Return the [x, y] coordinate for the center point of the cell that contains the specified text.  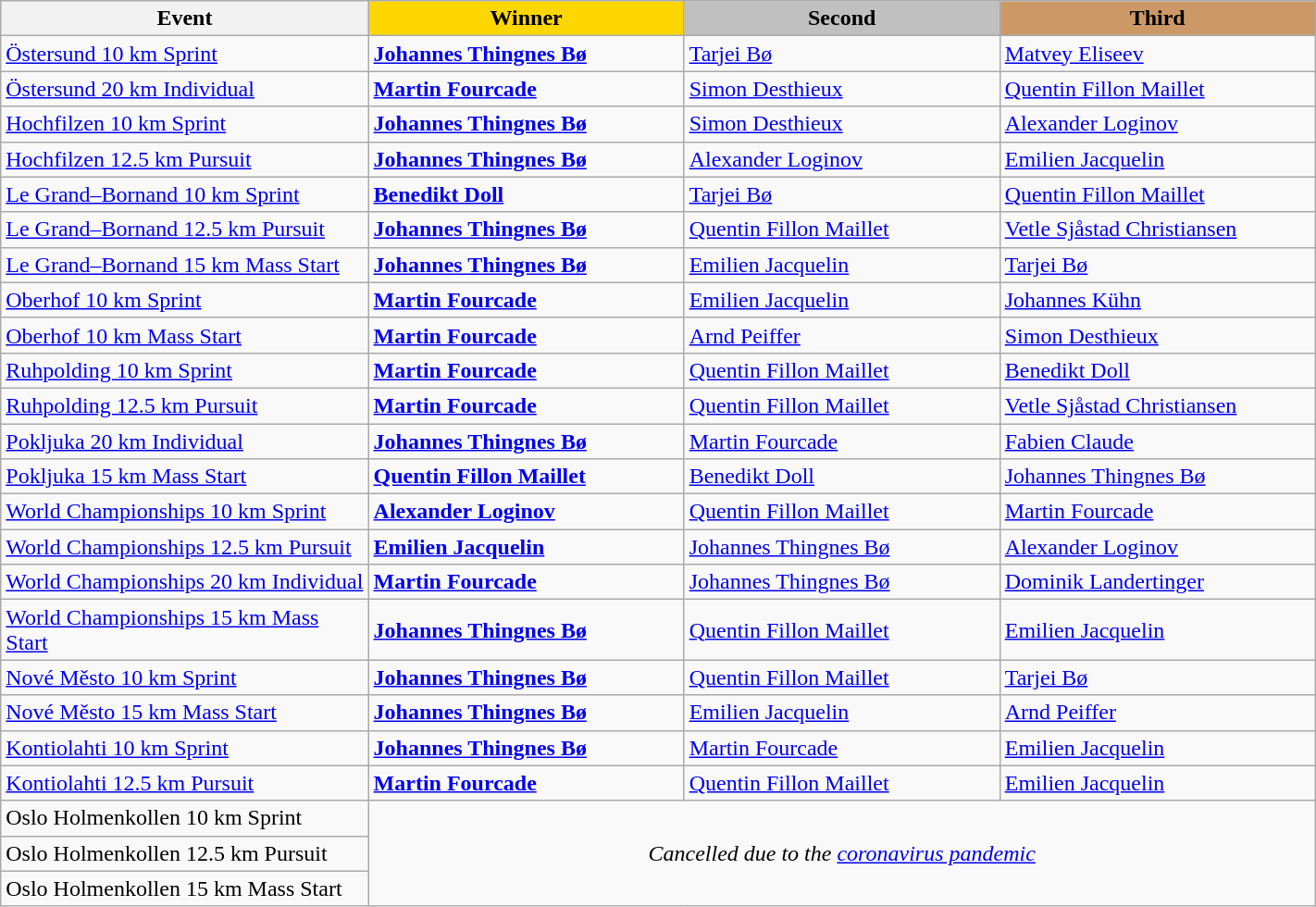
Kontiolahti 12.5 km Pursuit [185, 783]
Oberhof 10 km Sprint [185, 300]
Le Grand–Bornand 12.5 km Pursuit [185, 230]
Fabien Claude [1157, 441]
Pokljuka 15 km Mass Start [185, 477]
Ruhpolding 12.5 km Pursuit [185, 405]
Le Grand–Bornand 10 km Sprint [185, 194]
Hochfilzen 10 km Sprint [185, 124]
Johannes Kühn [1157, 300]
Dominik Landertinger [1157, 582]
World Championships 20 km Individual [185, 582]
Nové Město 10 km Sprint [185, 677]
Oslo Holmenkollen 10 km Sprint [185, 818]
Östersund 20 km Individual [185, 89]
Kontiolahti 10 km Sprint [185, 748]
Ruhpolding 10 km Sprint [185, 370]
Winner [526, 19]
Second [842, 19]
World Championships 15 km Mass Start [185, 629]
Event [185, 19]
Third [1157, 19]
Hochfilzen 12.5 km Pursuit [185, 159]
Oberhof 10 km Mass Start [185, 335]
World Championships 12.5 km Pursuit [185, 547]
Oslo Holmenkollen 12.5 km Pursuit [185, 853]
Pokljuka 20 km Individual [185, 441]
Le Grand–Bornand 15 km Mass Start [185, 265]
Östersund 10 km Sprint [185, 54]
Oslo Holmenkollen 15 km Mass Start [185, 888]
Cancelled due to the coronavirus pandemic [842, 853]
Matvey Eliseev [1157, 54]
Nové Město 15 km Mass Start [185, 713]
World Championships 10 km Sprint [185, 512]
